For the text-containing cell, return its midpoint in (x, y) coordinate format. 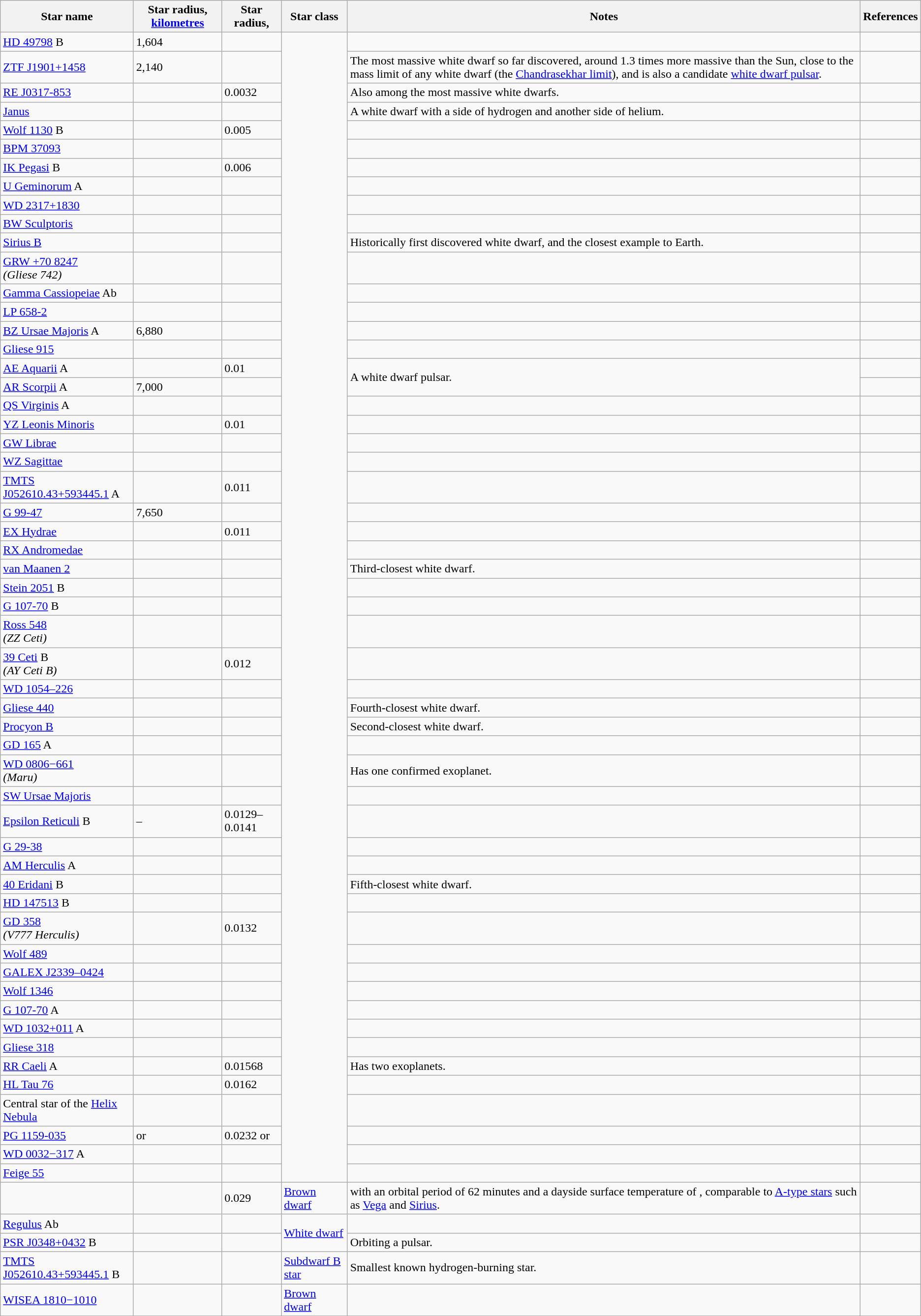
Gliese 915 (67, 349)
40 Eridani B (67, 884)
G 29-38 (67, 846)
WD 1054–226 (67, 689)
SW Ursae Majoris (67, 796)
BW Sculptoris (67, 223)
Ross 548(ZZ Ceti) (67, 632)
0.005 (252, 130)
Star radius, (252, 17)
A white dwarf pulsar. (604, 377)
HD 49798 B (67, 42)
Star radius, kilometres (178, 17)
1,604 (178, 42)
GD 358(V777 Herculis) (67, 928)
Star name (67, 17)
2,140 (178, 67)
BPM 37093 (67, 149)
Janus (67, 111)
GW Librae (67, 443)
0.0132 (252, 928)
G 107-70 B (67, 606)
Second-closest white dwarf. (604, 726)
WISEA 1810−1010 (67, 1299)
0.006 (252, 167)
Third-closest white dwarf. (604, 568)
HL Tau 76 (67, 1085)
RE J0317-853 (67, 93)
LP 658-2 (67, 312)
7,650 (178, 512)
6,880 (178, 331)
PG 1159-035 (67, 1135)
Gamma Cassiopeiae Ab (67, 293)
TMTS J052610.43+593445.1 B (67, 1268)
AM Herculis A (67, 865)
0.0232 or (252, 1135)
WD 1032+011 A (67, 1029)
YZ Leonis Minoris (67, 424)
GRW +70 8247(Gliese 742) (67, 268)
RR Caeli A (67, 1066)
TMTS J052610.43+593445.1 A (67, 487)
Regulus Ab (67, 1223)
with an orbital period of 62 minutes and a dayside surface temperature of , comparable to A-type stars such as Vega and Sirius. (604, 1198)
Feige 55 (67, 1173)
IK Pegasi B (67, 167)
Sirius B (67, 242)
GD 165 A (67, 745)
Wolf 1130 B (67, 130)
Has one confirmed exoplanet. (604, 771)
Subdwarf B star (315, 1268)
0.01568 (252, 1066)
Fifth-closest white dwarf. (604, 884)
WD 2317+1830 (67, 205)
Epsilon Reticuli B (67, 821)
or (178, 1135)
0.012 (252, 663)
WD 0032−317 A (67, 1154)
Star class (315, 17)
0.029 (252, 1198)
White dwarf (315, 1233)
Stein 2051 B (67, 587)
Wolf 489 (67, 953)
0.0032 (252, 93)
RX Andromedae (67, 550)
Also among the most massive white dwarfs. (604, 93)
BZ Ursae Majoris A (67, 331)
EX Hydrae (67, 531)
GALEX J2339–0424 (67, 972)
AR Scorpii A (67, 387)
Smallest known hydrogen-burning star. (604, 1268)
HD 147513 B (67, 903)
ZTF J1901+1458 (67, 67)
39 Ceti B(AY Ceti B) (67, 663)
0.0162 (252, 1085)
Orbiting a pulsar. (604, 1242)
References (890, 17)
Procyon B (67, 726)
0.0129–0.0141 (252, 821)
Fourth-closest white dwarf. (604, 708)
Central star of the Helix Nebula (67, 1110)
van Maanen 2 (67, 568)
PSR J0348+0432 B (67, 1242)
Has two exoplanets. (604, 1066)
QS Virginis A (67, 406)
G 107-70 A (67, 1010)
Gliese 440 (67, 708)
Notes (604, 17)
Gliese 318 (67, 1047)
– (178, 821)
Wolf 1346 (67, 991)
AE Aquarii A (67, 368)
Historically first discovered white dwarf, and the closest example to Earth. (604, 242)
U Geminorum A (67, 186)
A white dwarf with a side of hydrogen and another side of helium. (604, 111)
WD 0806−661(Maru) (67, 771)
7,000 (178, 387)
G 99-47 (67, 512)
WZ Sagittae (67, 462)
